Output the [X, Y] coordinate of the center of the cell containing the given text.  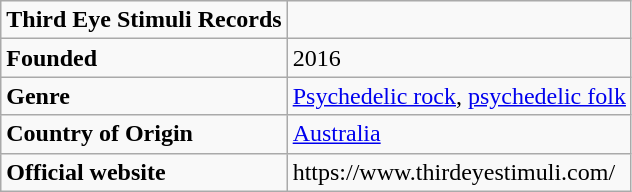
Founded [144, 58]
2016 [459, 58]
https://www.thirdeyestimuli.com/ [459, 172]
Genre [144, 96]
Australia [459, 134]
Country of Origin [144, 134]
Official website [144, 172]
Psychedelic rock, psychedelic folk [459, 96]
Third Eye Stimuli Records [144, 20]
